Pinpoint the cell where the given text exists, returning its [X, Y] midpoint coordinate. 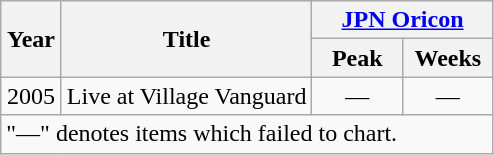
Peak [358, 58]
Year [32, 39]
2005 [32, 96]
Live at Village Vanguard [186, 96]
"—" denotes items which failed to chart. [247, 134]
Title [186, 39]
Weeks [448, 58]
JPN Oricon [402, 20]
